For the text-containing cell, return its midpoint in [x, y] coordinate format. 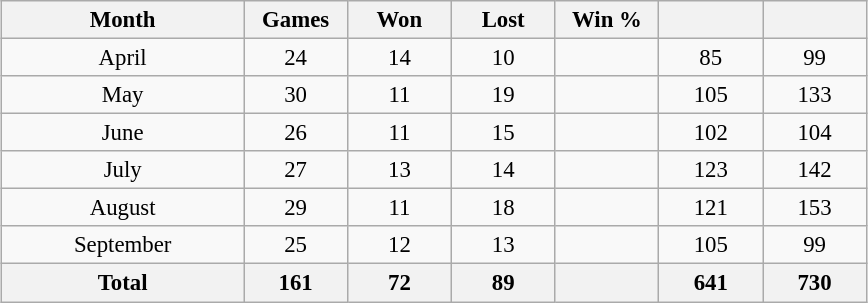
10 [503, 57]
24 [296, 57]
123 [711, 170]
September [123, 245]
June [123, 133]
30 [296, 95]
102 [711, 133]
Won [399, 20]
730 [815, 283]
26 [296, 133]
May [123, 95]
121 [711, 208]
Games [296, 20]
19 [503, 95]
Total [123, 283]
July [123, 170]
18 [503, 208]
15 [503, 133]
104 [815, 133]
August [123, 208]
April [123, 57]
161 [296, 283]
Win % [607, 20]
27 [296, 170]
Month [123, 20]
85 [711, 57]
89 [503, 283]
153 [815, 208]
142 [815, 170]
72 [399, 283]
Lost [503, 20]
12 [399, 245]
29 [296, 208]
641 [711, 283]
25 [296, 245]
133 [815, 95]
